Scan for the cell matching the given text and deliver its [X, Y] coordinate at center. 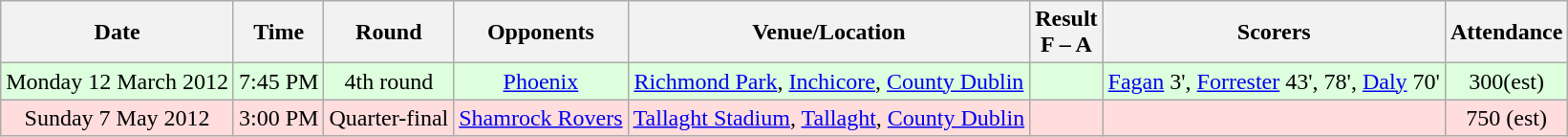
Phoenix [541, 81]
Tallaght Stadium, Tallaght, County Dublin [829, 118]
Date [118, 33]
Venue/Location [829, 33]
750 (est) [1506, 118]
Shamrock Rovers [541, 118]
Opponents [541, 33]
Richmond Park, Inchicore, County Dublin [829, 81]
3:00 PM [278, 118]
ResultF – A [1066, 33]
300(est) [1506, 81]
Sunday 7 May 2012 [118, 118]
Scorers [1274, 33]
Time [278, 33]
Monday 12 March 2012 [118, 81]
4th round [389, 81]
Round [389, 33]
7:45 PM [278, 81]
Fagan 3', Forrester 43', 78', Daly 70' [1274, 81]
Attendance [1506, 33]
Quarter-final [389, 118]
